Return the (X, Y) coordinate for the center point of the cell that contains the specified text.  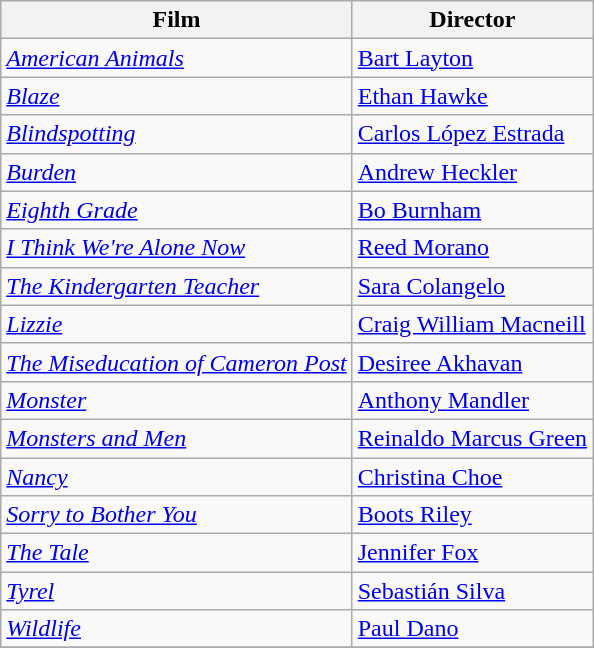
Paul Dano (472, 629)
The Tale (176, 553)
Jennifer Fox (472, 553)
Desiree Akhavan (472, 362)
Monster (176, 400)
Bo Burnham (472, 210)
I Think We're Alone Now (176, 248)
Sorry to Bother You (176, 515)
Monsters and Men (176, 438)
Blaze (176, 96)
The Miseducation of Cameron Post (176, 362)
Reed Morano (472, 248)
Lizzie (176, 324)
Boots Riley (472, 515)
Burden (176, 172)
Carlos López Estrada (472, 134)
The Kindergarten Teacher (176, 286)
Ethan Hawke (472, 96)
Anthony Mandler (472, 400)
Craig William Macneill (472, 324)
American Animals (176, 58)
Film (176, 20)
Andrew Heckler (472, 172)
Sebastián Silva (472, 591)
Blindspotting (176, 134)
Director (472, 20)
Nancy (176, 477)
Bart Layton (472, 58)
Reinaldo Marcus Green (472, 438)
Tyrel (176, 591)
Christina Choe (472, 477)
Sara Colangelo (472, 286)
Wildlife (176, 629)
Eighth Grade (176, 210)
